Find where the given text appears and provide that cell's center as (X, Y) coordinate. 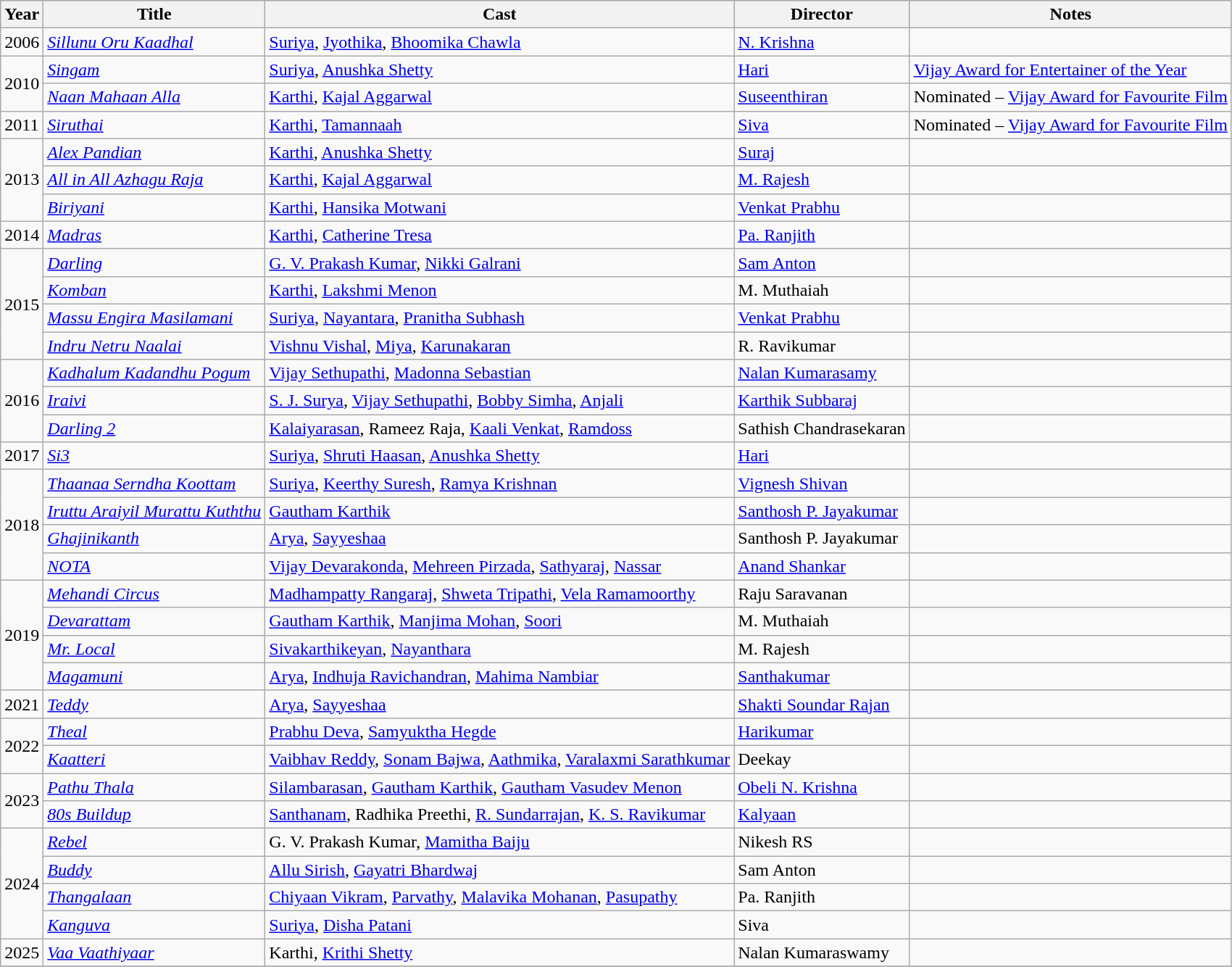
Suriya, Keerthy Suresh, Ramya Krishnan (500, 483)
2018 (22, 525)
Karthi, Krithi Shetty (500, 953)
Karthi, Hansika Motwani (500, 207)
Director (822, 14)
R. Ravikumar (822, 346)
Year (22, 14)
Mehandi Circus (154, 594)
Suriya, Disha Patani (500, 925)
Kaatteri (154, 759)
2017 (22, 456)
Nalan Kumaraswamy (822, 953)
Sathish Chandrasekaran (822, 428)
2021 (22, 704)
Suriya, Anushka Shetty (500, 70)
Title (154, 14)
Silambarasan, Gautham Karthik, Gautham Vasudev Menon (500, 787)
Theal (154, 731)
Karthi, Lakshmi Menon (500, 290)
Siruthai (154, 125)
Buddy (154, 870)
2013 (22, 180)
Sillunu Oru Kaadhal (154, 42)
Indru Netru Naalai (154, 346)
Komban (154, 290)
NOTA (154, 566)
Gautham Karthik (500, 511)
Karthik Subbaraj (822, 401)
Vaibhav Reddy, Sonam Bajwa, Aathmika, Varalaxmi Sarathkumar (500, 759)
2024 (22, 884)
Prabhu Deva, Samyuktha Hegde (500, 731)
Shakti Soundar Rajan (822, 704)
Nalan Kumarasamy (822, 373)
Karthi, Tamannaah (500, 125)
2025 (22, 953)
2015 (22, 304)
All in All Azhagu Raja (154, 180)
Sivakarthikeyan, Nayanthara (500, 649)
Kanguva (154, 925)
Darling (154, 262)
Vaa Vaathiyaar (154, 953)
Santhanam, Radhika Preethi, R. Sundarrajan, K. S. Ravikumar (500, 815)
N. Krishna (822, 42)
Obeli N. Krishna (822, 787)
Vijay Devarakonda, Mehreen Pirzada, Sathyaraj, Nassar (500, 566)
Suriya, Nayantara, Pranitha Subhash (500, 318)
Suseenthiran (822, 97)
Nikesh RS (822, 842)
Vijay Sethupathi, Madonna Sebastian (500, 373)
Notes (1070, 14)
Naan Mahaan Alla (154, 97)
80s Buildup (154, 815)
Vijay Award for Entertainer of the Year (1070, 70)
Arya, Indhuja Ravichandran, Mahima Nambiar (500, 676)
Kalaiyarasan, Rameez Raja, Kaali Venkat, Ramdoss (500, 428)
2014 (22, 235)
Kalyaan (822, 815)
Iruttu Araiyil Murattu Kuththu (154, 511)
Darling 2 (154, 428)
Allu Sirish, Gayatri Bhardwaj (500, 870)
Thaanaa Serndha Koottam (154, 483)
2022 (22, 745)
Biriyani (154, 207)
Ghajinikanth (154, 539)
Magamuni (154, 676)
Si3 (154, 456)
Suraj (822, 152)
Madras (154, 235)
Singam (154, 70)
Suriya, Jyothika, Bhoomika Chawla (500, 42)
Gautham Karthik, Manjima Mohan, Soori (500, 621)
Deekay (822, 759)
Teddy (154, 704)
2010 (22, 83)
Karthi, Catherine Tresa (500, 235)
Anand Shankar (822, 566)
Devarattam (154, 621)
G. V. Prakash Kumar, Nikki Galrani (500, 262)
S. J. Surya, Vijay Sethupathi, Bobby Simha, Anjali (500, 401)
Pathu Thala (154, 787)
2006 (22, 42)
Thangalaan (154, 897)
Cast (500, 14)
Vignesh Shivan (822, 483)
Santhakumar (822, 676)
G. V. Prakash Kumar, Mamitha Baiju (500, 842)
Karthi, Anushka Shetty (500, 152)
Alex Pandian (154, 152)
Suriya, Shruti Haasan, Anushka Shetty (500, 456)
Vishnu Vishal, Miya, Karunakaran (500, 346)
Chiyaan Vikram, Parvathy, Malavika Mohanan, Pasupathy (500, 897)
Rebel (154, 842)
Kadhalum Kadandhu Pogum (154, 373)
2011 (22, 125)
2023 (22, 800)
Madhampatty Rangaraj, Shweta Tripathi, Vela Ramamoorthy (500, 594)
2016 (22, 401)
2019 (22, 635)
Mr. Local (154, 649)
Iraivi (154, 401)
Raju Saravanan (822, 594)
Harikumar (822, 731)
Massu Engira Masilamani (154, 318)
